Determine the [x, y] coordinate at the center of the cell enclosing the given text.  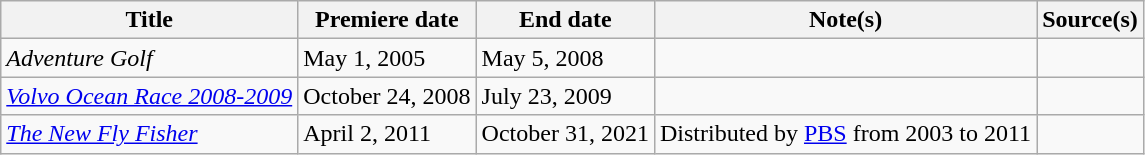
Premiere date [387, 20]
End date [565, 20]
The New Fly Fisher [150, 134]
Source(s) [1090, 20]
July 23, 2009 [565, 96]
October 24, 2008 [387, 96]
April 2, 2011 [387, 134]
October 31, 2021 [565, 134]
Distributed by PBS from 2003 to 2011 [845, 134]
Adventure Golf [150, 58]
May 1, 2005 [387, 58]
Volvo Ocean Race 2008-2009 [150, 96]
May 5, 2008 [565, 58]
Title [150, 20]
Note(s) [845, 20]
